Identify which cell holds the provided text, then report its (X, Y) central coordinate. 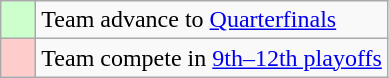
Team advance to Quarterfinals (212, 20)
Team compete in 9th–12th playoffs (212, 58)
